Return the (X, Y) coordinate for the center point of the cell that contains the specified text.  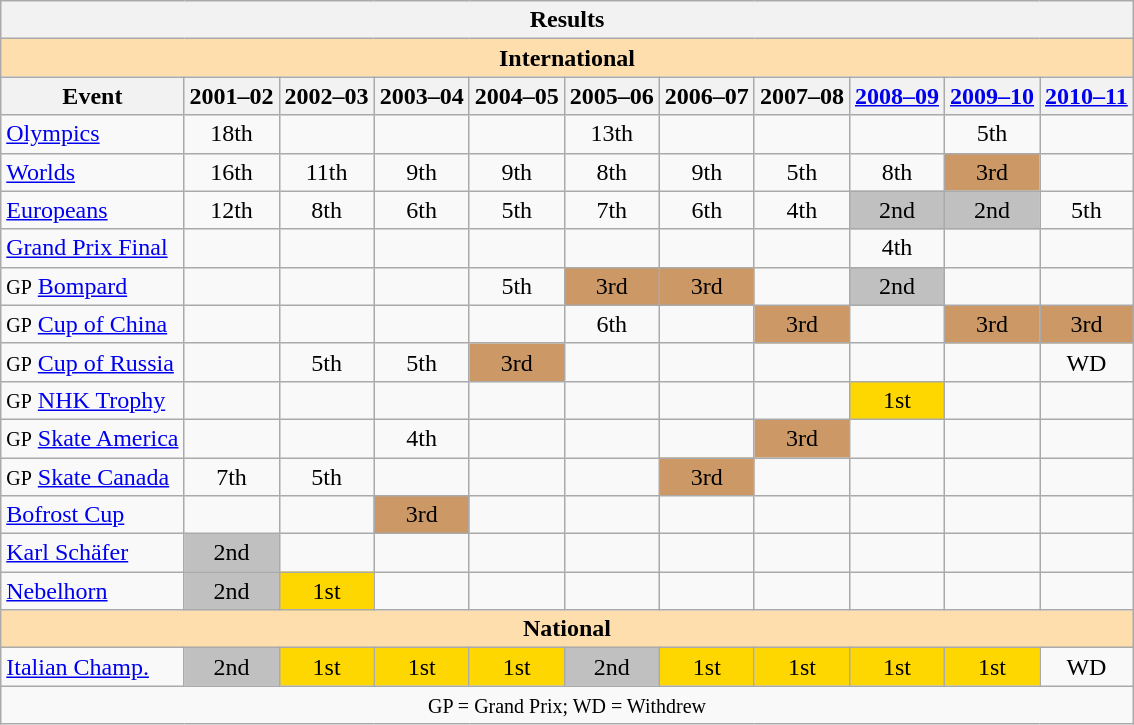
Europeans (92, 210)
GP Skate Canada (92, 477)
Bofrost Cup (92, 515)
2002–03 (326, 96)
GP Bompard (92, 286)
16th (232, 172)
12th (232, 210)
Results (568, 20)
Event (92, 96)
Olympics (92, 134)
National (568, 629)
11th (326, 172)
2003–04 (422, 96)
Karl Schäfer (92, 553)
2001–02 (232, 96)
GP NHK Trophy (92, 400)
GP Skate America (92, 438)
13th (612, 134)
Worlds (92, 172)
2010–11 (1087, 96)
2004–05 (516, 96)
Nebelhorn (92, 591)
GP Cup of China (92, 324)
2006–07 (706, 96)
Grand Prix Final (92, 248)
2009–10 (992, 96)
2007–08 (802, 96)
2008–09 (896, 96)
Italian Champ. (92, 667)
GP = Grand Prix; WD = Withdrew (568, 705)
18th (232, 134)
GP Cup of Russia (92, 362)
2005–06 (612, 96)
International (568, 58)
